Determine the (x, y) coordinate at the center of the cell enclosing the given text.  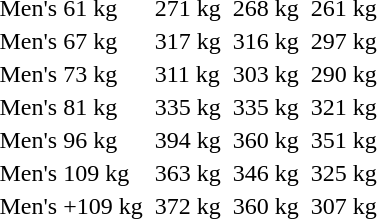
316 kg (266, 41)
317 kg (188, 41)
363 kg (188, 173)
303 kg (266, 74)
360 kg (266, 140)
311 kg (188, 74)
346 kg (266, 173)
394 kg (188, 140)
